Identify which cell holds the provided text, then report its [X, Y] central coordinate. 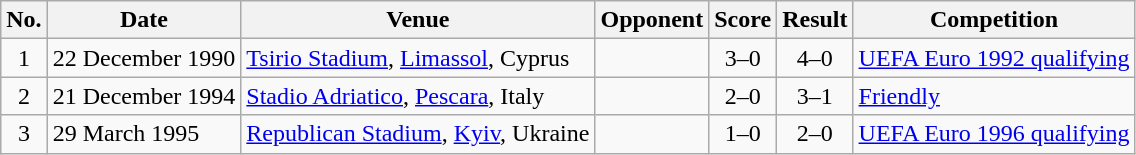
UEFA Euro 1992 qualifying [994, 58]
Date [144, 20]
UEFA Euro 1996 qualifying [994, 134]
3–1 [815, 96]
Competition [994, 20]
29 March 1995 [144, 134]
1 [24, 58]
Score [743, 20]
Stadio Adriatico, Pescara, Italy [418, 96]
Result [815, 20]
21 December 1994 [144, 96]
Friendly [994, 96]
2 [24, 96]
Tsirio Stadium, Limassol, Cyprus [418, 58]
22 December 1990 [144, 58]
Opponent [652, 20]
4–0 [815, 58]
Republican Stadium, Kyiv, Ukraine [418, 134]
3 [24, 134]
1–0 [743, 134]
Venue [418, 20]
3–0 [743, 58]
No. [24, 20]
